Output the [x, y] coordinate of the center of the cell containing the given text.  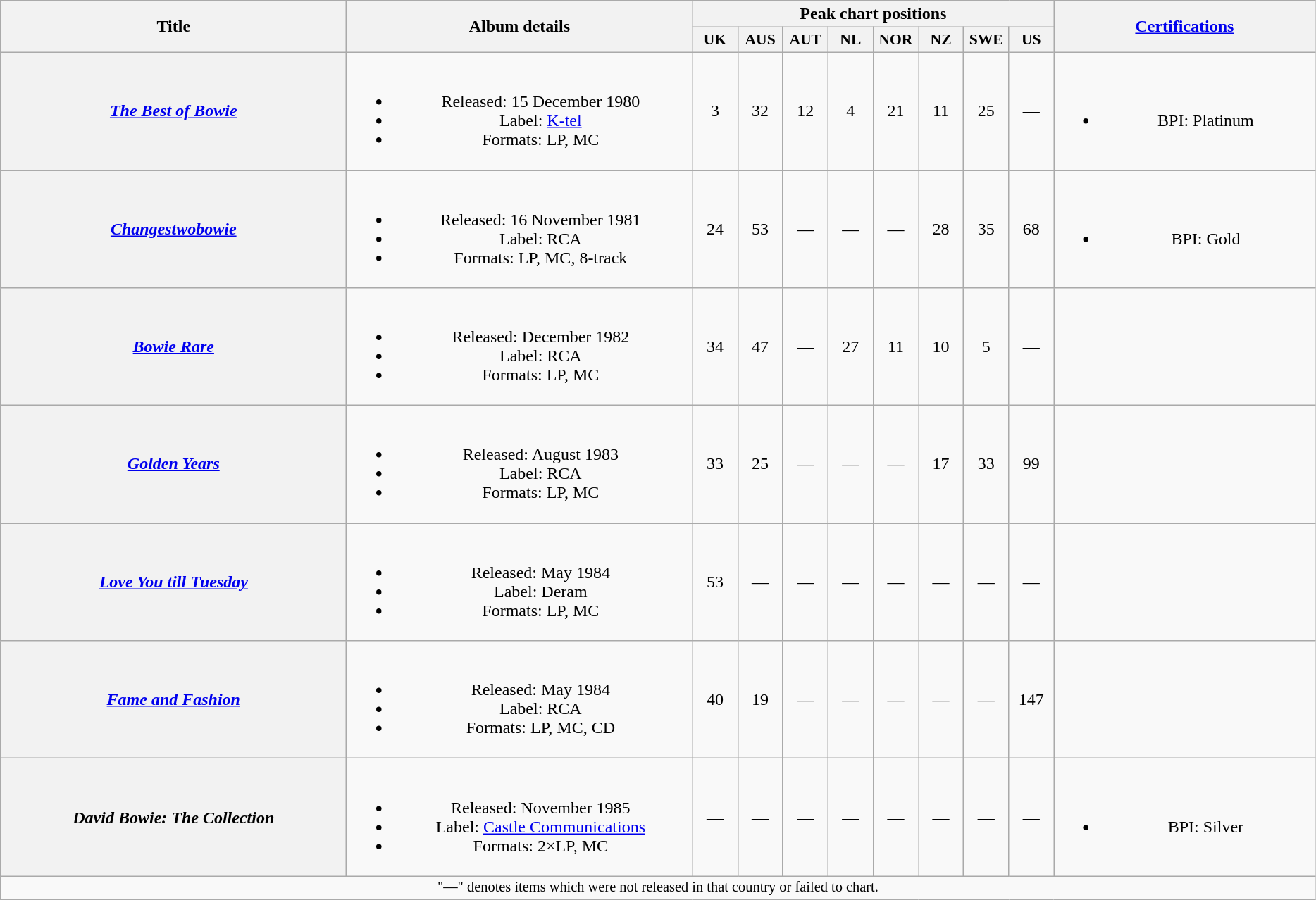
34 [715, 346]
Album details [520, 27]
Released: 15 December 1980Label: K-telFormats: LP, MC [520, 111]
Bowie Rare [173, 346]
Title [173, 27]
NZ [941, 40]
17 [941, 465]
24 [715, 230]
BPI: Gold [1185, 230]
Peak chart positions [874, 14]
3 [715, 111]
27 [850, 346]
40 [715, 700]
28 [941, 230]
BPI: Platinum [1185, 111]
10 [941, 346]
Released: December 1982Label: RCAFormats: LP, MC [520, 346]
21 [895, 111]
Love You till Tuesday [173, 582]
47 [760, 346]
99 [1031, 465]
19 [760, 700]
NOR [895, 40]
Certifications [1185, 27]
David Bowie: The Collection [173, 817]
4 [850, 111]
12 [805, 111]
AUT [805, 40]
Released: May 1984Label: DeramFormats: LP, MC [520, 582]
UK [715, 40]
"—" denotes items which were not released in that country or failed to chart. [658, 888]
SWE [986, 40]
NL [850, 40]
68 [1031, 230]
147 [1031, 700]
Released: 16 November 1981Label: RCAFormats: LP, MC, 8-track [520, 230]
US [1031, 40]
5 [986, 346]
Released: November 1985Label: Castle CommunicationsFormats: 2×LP, MC [520, 817]
Changestwobowie [173, 230]
32 [760, 111]
Fame and Fashion [173, 700]
Released: May 1984Label: RCAFormats: LP, MC, CD [520, 700]
BPI: Silver [1185, 817]
Golden Years [173, 465]
AUS [760, 40]
Released: August 1983Label: RCAFormats: LP, MC [520, 465]
The Best of Bowie [173, 111]
35 [986, 230]
